Return the (X, Y) coordinate for the center point of the cell that contains the specified text.  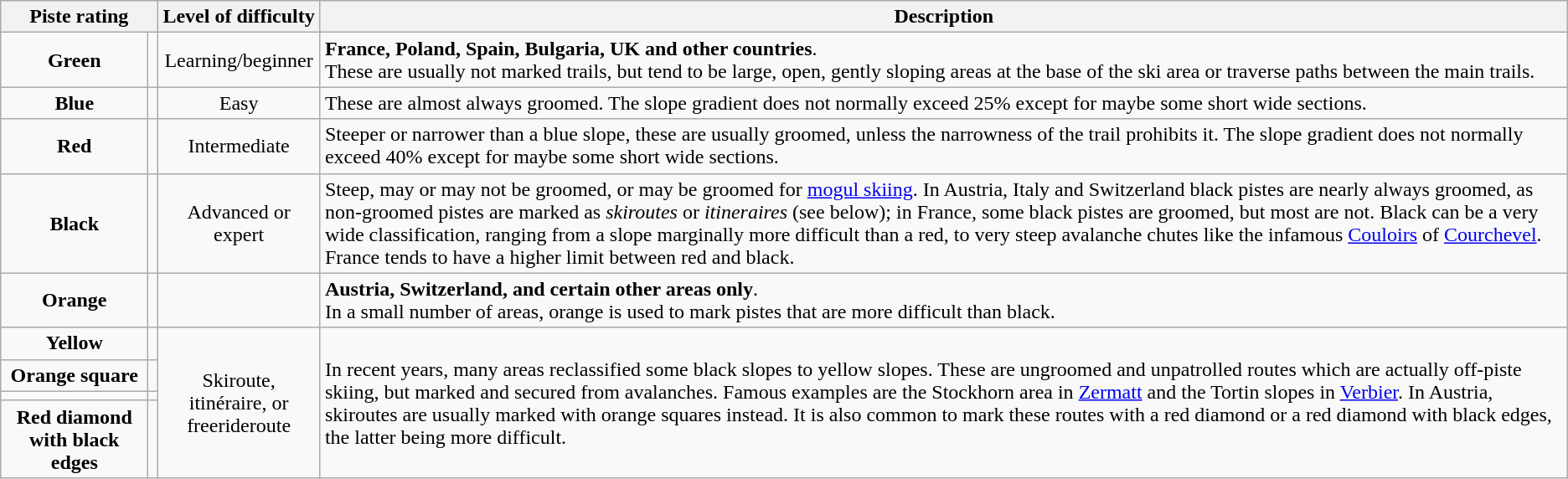
Intermediate (240, 146)
Black (75, 223)
Skiroute,itinéraire, orfreerideroute (240, 402)
Level of difficulty (240, 17)
Austria, Switzerland, and certain other areas only.In a small number of areas, orange is used to mark pistes that are more difficult than black. (943, 300)
Yellow (75, 343)
Red (75, 146)
Red diamond with black edges (75, 439)
Piste rating (79, 17)
Orange (75, 300)
Blue (75, 103)
Green (75, 60)
Advanced or expert (240, 223)
These are almost always groomed. The slope gradient does not normally exceed 25% except for maybe some short wide sections. (943, 103)
Learning/beginner (240, 60)
Easy (240, 103)
Description (943, 17)
Orange square (75, 375)
